Pinpoint the cell where the given text exists, returning its (x, y) midpoint coordinate. 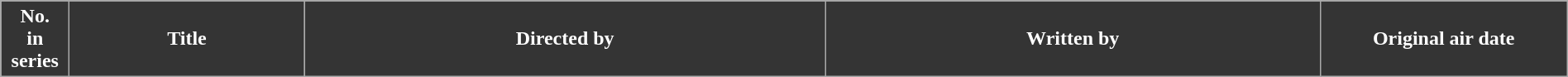
Original air date (1444, 39)
Written by (1073, 39)
No.in series (35, 39)
Directed by (565, 39)
Title (187, 39)
